Determine the (X, Y) coordinate at the center of the cell enclosing the given text.  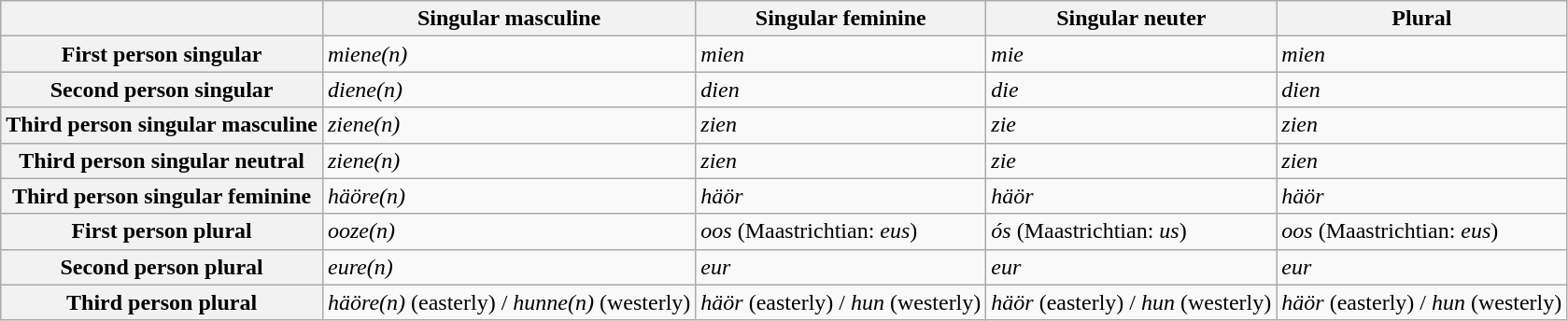
die (1132, 90)
Singular masculine (508, 19)
Third person singular masculine (162, 125)
mie (1132, 54)
Second person plural (162, 267)
Singular feminine (841, 19)
First person singular (162, 54)
diene(n) (508, 90)
häöre(n) (easterly) / hunne(n) (westerly) (508, 302)
Third person singular feminine (162, 196)
Plural (1421, 19)
eure(n) (508, 267)
ós (Maastrichtian: us) (1132, 231)
häöre(n) (508, 196)
Singular neuter (1132, 19)
Third person singular neutral (162, 160)
Second person singular (162, 90)
miene(n) (508, 54)
Third person plural (162, 302)
First person plural (162, 231)
ooze(n) (508, 231)
